Pinpoint the cell where the given text exists, returning its (x, y) midpoint coordinate. 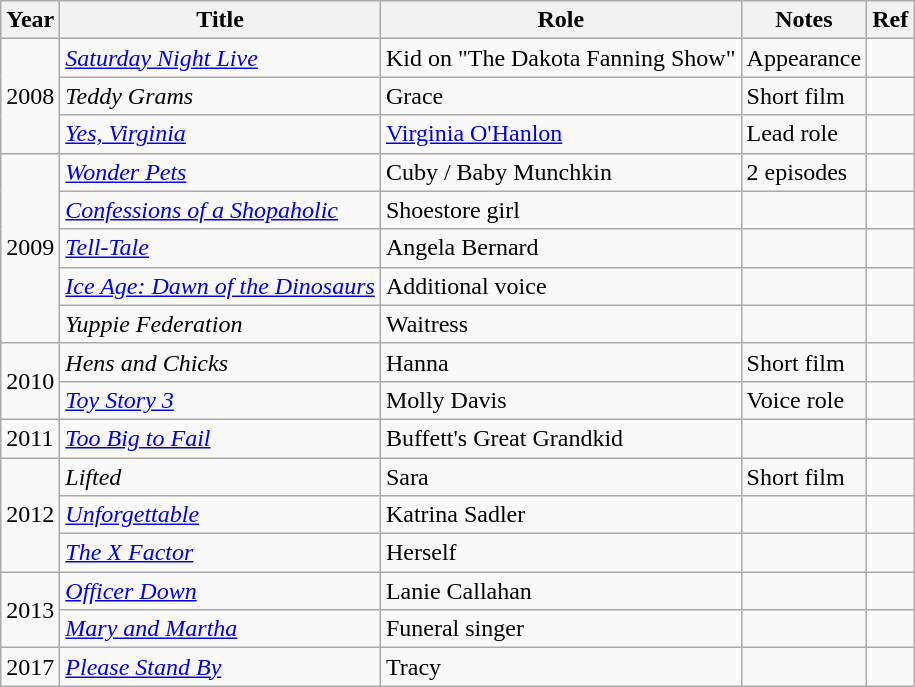
Lanie Callahan (560, 591)
2010 (30, 381)
Tracy (560, 667)
Virginia O'Hanlon (560, 134)
2008 (30, 96)
2009 (30, 248)
Mary and Martha (220, 629)
Grace (560, 96)
Notes (804, 20)
Please Stand By (220, 667)
Hens and Chicks (220, 362)
2 episodes (804, 172)
Waitress (560, 324)
Lead role (804, 134)
Voice role (804, 400)
Kid on "The Dakota Fanning Show" (560, 58)
Year (30, 20)
Yuppie Federation (220, 324)
2011 (30, 438)
Ice Age: Dawn of the Dinosaurs (220, 286)
Yes, Virginia (220, 134)
Saturday Night Live (220, 58)
Role (560, 20)
Wonder Pets (220, 172)
Shoestore girl (560, 210)
Confessions of a Shopaholic (220, 210)
2013 (30, 610)
Tell-Tale (220, 248)
Katrina Sadler (560, 515)
The X Factor (220, 553)
Funeral singer (560, 629)
Officer Down (220, 591)
Hanna (560, 362)
Cuby / Baby Munchkin (560, 172)
Lifted (220, 477)
Title (220, 20)
Molly Davis (560, 400)
2012 (30, 515)
Too Big to Fail (220, 438)
Angela Bernard (560, 248)
Sara (560, 477)
Additional voice (560, 286)
Buffett's Great Grandkid (560, 438)
Unforgettable (220, 515)
Toy Story 3 (220, 400)
Appearance (804, 58)
Ref (890, 20)
Herself (560, 553)
2017 (30, 667)
Teddy Grams (220, 96)
